From the cell containing the given text, extract its center point as [X, Y] coordinate. 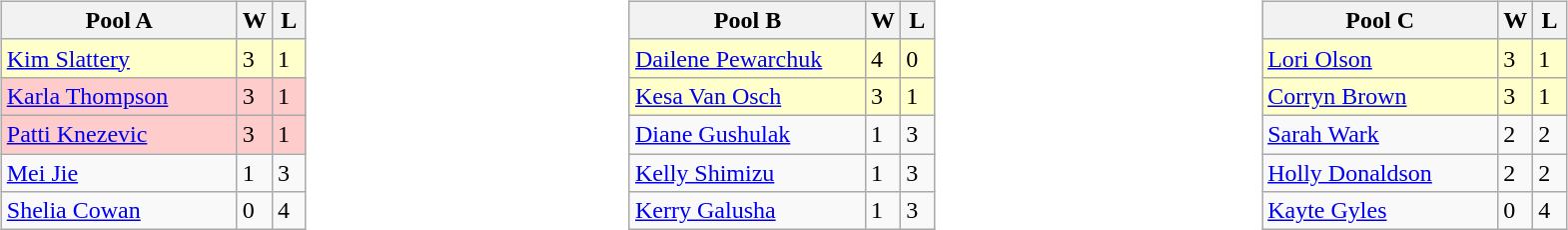
Mei Jie [119, 173]
Diane Gushulak [747, 134]
Shelia Cowan [119, 211]
Pool B [747, 20]
Kerry Galusha [747, 211]
Kayte Gyles [1380, 211]
Pool C [1380, 20]
Holly Donaldson [1380, 173]
Lori Olson [1380, 58]
Patti Knezevic [119, 134]
Kesa Van Osch [747, 96]
Kim Slattery [119, 58]
Dailene Pewarchuk [747, 58]
Corryn Brown [1380, 96]
Pool A [119, 20]
Sarah Wark [1380, 134]
Kelly Shimizu [747, 173]
Karla Thompson [119, 96]
